Provide the [X, Y] coordinate of the cell's center where the given text is located.  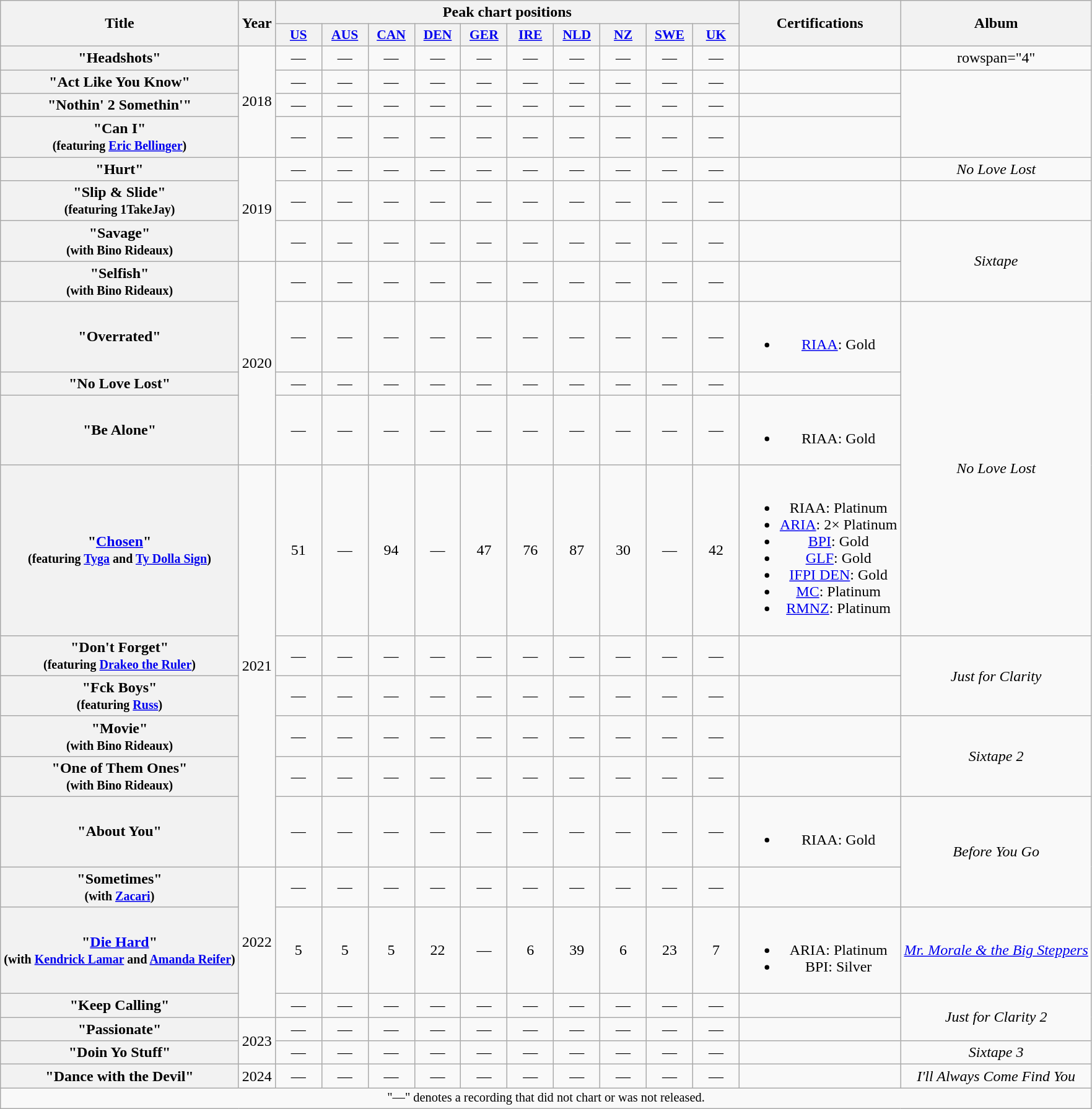
2024 [256, 1076]
CAN [391, 35]
"Sometimes"(with Zacari) [120, 887]
Peak chart positions [507, 12]
"About You" [120, 831]
51 [299, 550]
22 [437, 950]
Just for Clarity 2 [996, 1017]
"Headshots" [120, 58]
Mr. Morale & the Big Steppers [996, 950]
"Passionate" [120, 1029]
IRE [530, 35]
Title [120, 24]
Sixtape 3 [996, 1053]
2021 [256, 666]
"Be Alone" [120, 430]
"Keep Calling" [120, 1006]
2022 [256, 942]
NLD [577, 35]
2019 [256, 209]
47 [484, 550]
42 [716, 550]
"Can I"(featuring Eric Bellinger) [120, 137]
"One of Them Ones"(with Bino Rideaux) [120, 776]
AUS [344, 35]
76 [530, 550]
"Overrated" [120, 337]
SWE [670, 35]
"Dance with the Devil" [120, 1076]
DEN [437, 35]
"Nothin' 2 Somethin'" [120, 105]
I'll Always Come Find You [996, 1076]
"Doin Yo Stuff" [120, 1053]
7 [716, 950]
Album [996, 24]
94 [391, 550]
RIAA: PlatinumARIA: 2× PlatinumBPI: GoldGLF: GoldIFPI DEN: GoldMC: PlatinumRMNZ: Platinum [820, 550]
"Hurt" [120, 169]
Certifications [820, 24]
rowspan="4" [996, 58]
US [299, 35]
Sixtape 2 [996, 756]
ARIA: PlatinumBPI: Silver [820, 950]
"—" denotes a recording that did not chart or was not released. [546, 1098]
2020 [256, 363]
"Fck Boys"(featuring Russ) [120, 696]
"Act Like You Know" [120, 81]
"Chosen"(featuring Tyga and Ty Dolla Sign) [120, 550]
2018 [256, 102]
39 [577, 950]
"Don't Forget"(featuring Drakeo the Ruler) [120, 655]
GER [484, 35]
"Movie"(with Bino Rideaux) [120, 736]
"No Love Lost" [120, 383]
2023 [256, 1041]
Before You Go [996, 851]
30 [623, 550]
Sixtape [996, 261]
NZ [623, 35]
UK [716, 35]
"Savage"(with Bino Rideaux) [120, 241]
"Die Hard"(with Kendrick Lamar and Amanda Reifer) [120, 950]
"Selfish"(with Bino Rideaux) [120, 281]
Year [256, 24]
Just for Clarity [996, 676]
87 [577, 550]
23 [670, 950]
"Slip & Slide"(featuring 1TakeJay) [120, 201]
